Locate the cell with the specified text and output its (X, Y) center coordinate. 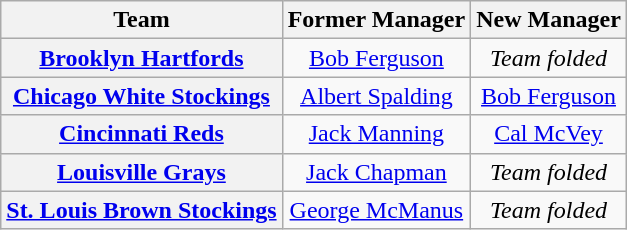
George McManus (376, 210)
Team (142, 20)
Jack Manning (376, 134)
Former Manager (376, 20)
St. Louis Brown Stockings (142, 210)
Albert Spalding (376, 96)
Jack Chapman (376, 172)
New Manager (549, 20)
Brooklyn Hartfords (142, 58)
Chicago White Stockings (142, 96)
Cal McVey (549, 134)
Louisville Grays (142, 172)
Cincinnati Reds (142, 134)
